Scan for the cell matching the given text and deliver its (x, y) coordinate at center. 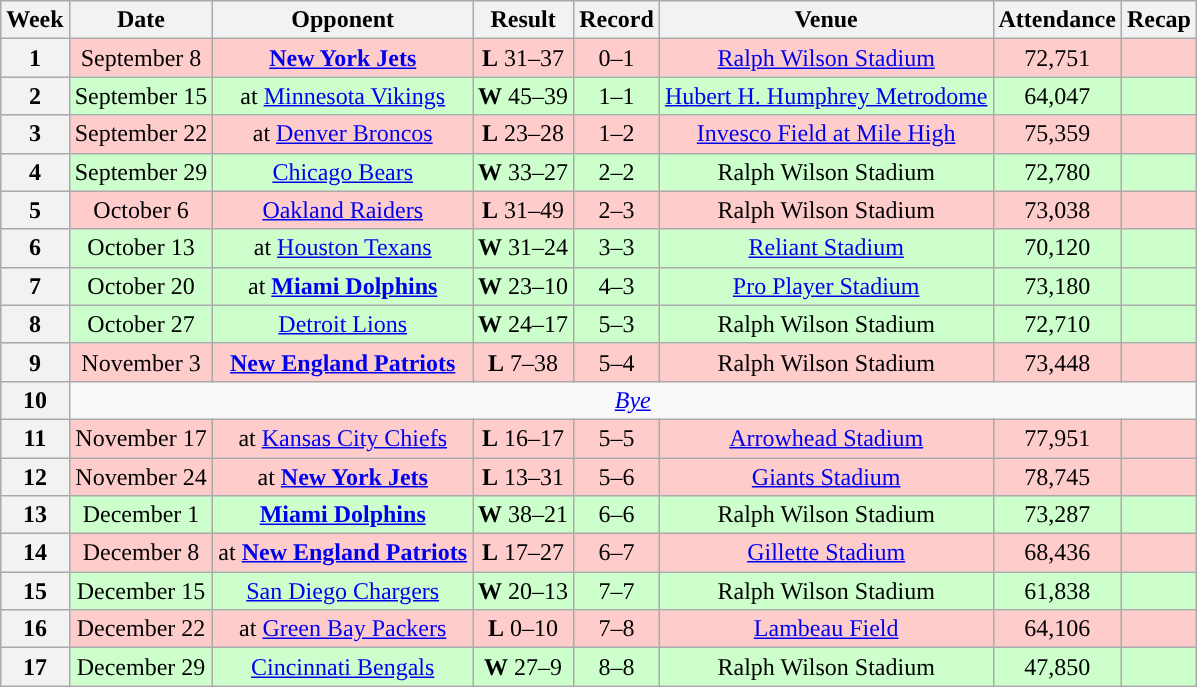
Detroit Lions (343, 324)
Giants Stadium (826, 477)
December 1 (141, 515)
L 31–49 (524, 210)
61,838 (1057, 591)
Date (141, 20)
1–1 (617, 96)
5–3 (617, 324)
6–6 (617, 515)
December 8 (141, 553)
October 20 (141, 286)
73,287 (1057, 515)
W 24–17 (524, 324)
W 27–9 (524, 667)
5–4 (617, 362)
Miami Dolphins (343, 515)
77,951 (1057, 438)
Pro Player Stadium (826, 286)
at Kansas City Chiefs (343, 438)
6–7 (617, 553)
San Diego Chargers (343, 591)
October 13 (141, 248)
September 8 (141, 58)
September 22 (141, 134)
Gillette Stadium (826, 553)
W 20–13 (524, 591)
5 (35, 210)
W 31–24 (524, 248)
7–8 (617, 629)
Bye (632, 400)
11 (35, 438)
December 29 (141, 667)
4–3 (617, 286)
73,038 (1057, 210)
L 31–37 (524, 58)
Recap (1158, 20)
October 6 (141, 210)
78,745 (1057, 477)
16 (35, 629)
5–6 (617, 477)
1 (35, 58)
6 (35, 248)
14 (35, 553)
September 29 (141, 172)
at Green Bay Packers (343, 629)
L 0–10 (524, 629)
Invesco Field at Mile High (826, 134)
L 13–31 (524, 477)
L 23–28 (524, 134)
Week (35, 20)
Reliant Stadium (826, 248)
15 (35, 591)
Venue (826, 20)
75,359 (1057, 134)
L 17–27 (524, 553)
73,180 (1057, 286)
at Houston Texans (343, 248)
Arrowhead Stadium (826, 438)
at Minnesota Vikings (343, 96)
Attendance (1057, 20)
72,780 (1057, 172)
New York Jets (343, 58)
7–7 (617, 591)
October 27 (141, 324)
Lambeau Field (826, 629)
4 (35, 172)
72,751 (1057, 58)
70,120 (1057, 248)
W 23–10 (524, 286)
8–8 (617, 667)
72,710 (1057, 324)
Oakland Raiders (343, 210)
2–2 (617, 172)
5–5 (617, 438)
1–2 (617, 134)
3–3 (617, 248)
2–3 (617, 210)
New England Patriots (343, 362)
2 (35, 96)
8 (35, 324)
W 45–39 (524, 96)
9 (35, 362)
at Miami Dolphins (343, 286)
November 3 (141, 362)
at New York Jets (343, 477)
68,436 (1057, 553)
W 33–27 (524, 172)
64,106 (1057, 629)
December 22 (141, 629)
Opponent (343, 20)
December 15 (141, 591)
L 7–38 (524, 362)
Result (524, 20)
10 (35, 400)
L 16–17 (524, 438)
64,047 (1057, 96)
13 (35, 515)
73,448 (1057, 362)
at New England Patriots (343, 553)
November 17 (141, 438)
Cincinnati Bengals (343, 667)
September 15 (141, 96)
7 (35, 286)
47,850 (1057, 667)
12 (35, 477)
Record (617, 20)
Hubert H. Humphrey Metrodome (826, 96)
Chicago Bears (343, 172)
at Denver Broncos (343, 134)
17 (35, 667)
W 38–21 (524, 515)
0–1 (617, 58)
November 24 (141, 477)
3 (35, 134)
